From the cell containing the given text, extract its center point as [X, Y] coordinate. 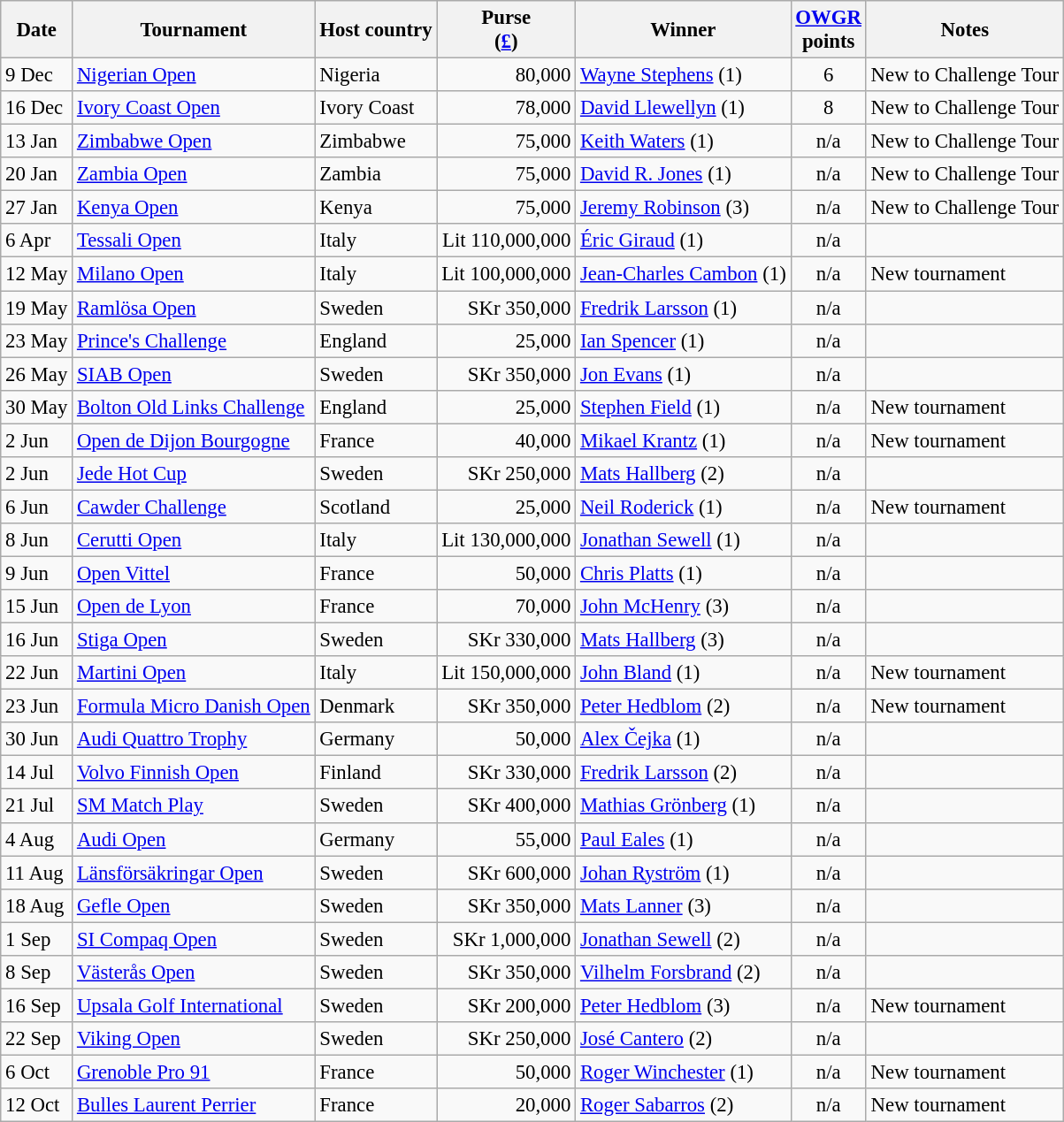
Stiga Open [194, 640]
15 Jun [37, 607]
Open de Lyon [194, 607]
Zambia Open [194, 174]
Keith Waters (1) [683, 141]
Open de Dijon Bourgogne [194, 440]
Gefle Open [194, 905]
Västerås Open [194, 973]
Ivory Coast [376, 108]
Winner [683, 30]
Volvo Finnish Open [194, 773]
Cawder Challenge [194, 507]
Nigeria [376, 75]
8 Jun [37, 540]
Vilhelm Forsbrand (2) [683, 973]
Lit 130,000,000 [506, 540]
11 Aug [37, 873]
Open Vittel [194, 573]
José Cantero (2) [683, 1039]
Formula Micro Danish Open [194, 706]
20,000 [506, 1105]
70,000 [506, 607]
55,000 [506, 839]
Notes [964, 30]
Denmark [376, 706]
Lit 150,000,000 [506, 673]
23 May [37, 340]
Paul Eales (1) [683, 839]
26 May [37, 374]
Audi Quattro Trophy [194, 739]
Kenya [376, 208]
6 [828, 75]
SKr 200,000 [506, 1005]
9 Dec [37, 75]
Ian Spencer (1) [683, 340]
David R. Jones (1) [683, 174]
Jonathan Sewell (2) [683, 939]
13 Jan [37, 141]
Éric Giraud (1) [683, 241]
6 Jun [37, 507]
Bulles Laurent Perrier [194, 1105]
80,000 [506, 75]
David Llewellyn (1) [683, 108]
Cerutti Open [194, 540]
Tournament [194, 30]
Mikael Krantz (1) [683, 440]
22 Jun [37, 673]
SKr 1,000,000 [506, 939]
Neil Roderick (1) [683, 507]
22 Sep [37, 1039]
OWGRpoints [828, 30]
Roger Winchester (1) [683, 1072]
19 May [37, 308]
Audi Open [194, 839]
SI Compaq Open [194, 939]
Jean-Charles Cambon (1) [683, 274]
16 Jun [37, 640]
Jede Hot Cup [194, 474]
Länsförsäkringar Open [194, 873]
Zambia [376, 174]
Mats Hallberg (2) [683, 474]
SKr 400,000 [506, 806]
SIAB Open [194, 374]
1 Sep [37, 939]
27 Jan [37, 208]
12 May [37, 274]
Chris Platts (1) [683, 573]
21 Jul [37, 806]
30 May [37, 407]
4 Aug [37, 839]
Mathias Grönberg (1) [683, 806]
Prince's Challenge [194, 340]
Jonathan Sewell (1) [683, 540]
8 Sep [37, 973]
Wayne Stephens (1) [683, 75]
9 Jun [37, 573]
40,000 [506, 440]
Scotland [376, 507]
23 Jun [37, 706]
Fredrik Larsson (2) [683, 773]
Peter Hedblom (3) [683, 1005]
Johan Ryström (1) [683, 873]
Jon Evans (1) [683, 374]
SKr 600,000 [506, 873]
Lit 100,000,000 [506, 274]
Stephen Field (1) [683, 407]
Host country [376, 30]
Mats Lanner (3) [683, 905]
30 Jun [37, 739]
Upsala Golf International [194, 1005]
16 Sep [37, 1005]
Roger Sabarros (2) [683, 1105]
John Bland (1) [683, 673]
Viking Open [194, 1039]
12 Oct [37, 1105]
Jeremy Robinson (3) [683, 208]
Milano Open [194, 274]
6 Oct [37, 1072]
20 Jan [37, 174]
Ramlösa Open [194, 308]
Nigerian Open [194, 75]
Purse(£) [506, 30]
Lit 110,000,000 [506, 241]
8 [828, 108]
Zimbabwe Open [194, 141]
Kenya Open [194, 208]
SM Match Play [194, 806]
14 Jul [37, 773]
Bolton Old Links Challenge [194, 407]
Zimbabwe [376, 141]
Alex Čejka (1) [683, 739]
Fredrik Larsson (1) [683, 308]
Date [37, 30]
Martini Open [194, 673]
John McHenry (3) [683, 607]
Grenoble Pro 91 [194, 1072]
78,000 [506, 108]
16 Dec [37, 108]
Ivory Coast Open [194, 108]
Finland [376, 773]
18 Aug [37, 905]
Peter Hedblom (2) [683, 706]
Mats Hallberg (3) [683, 640]
6 Apr [37, 241]
Tessali Open [194, 241]
